Return [X, Y] of the center of cell containing provided text 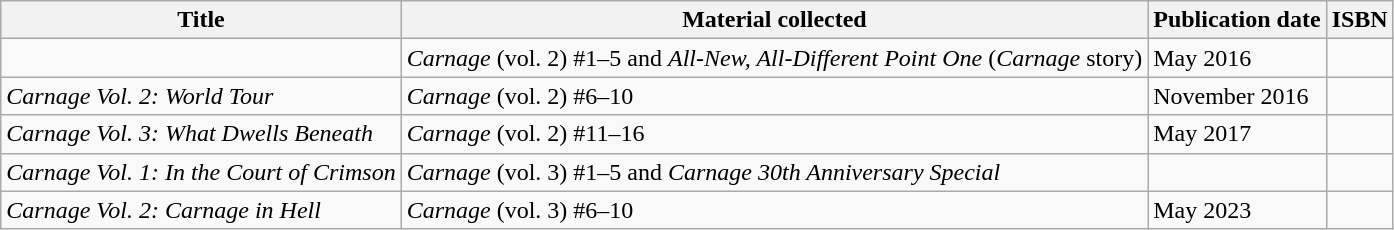
Carnage (vol. 3) #6–10 [774, 210]
Carnage Vol. 1: In the Court of Crimson [201, 172]
Material collected [774, 20]
Carnage (vol. 2) #11–16 [774, 134]
Carnage Vol. 3: What Dwells Beneath [201, 134]
Carnage (vol. 3) #1–5 and Carnage 30th Anniversary Special [774, 172]
November 2016 [1237, 96]
Carnage (vol. 2) #1–5 and All-New, All-Different Point One (Carnage story) [774, 58]
ISBN [1360, 20]
Carnage (vol. 2) #6–10 [774, 96]
May 2016 [1237, 58]
Publication date [1237, 20]
Title [201, 20]
Carnage Vol. 2: World Tour [201, 96]
May 2023 [1237, 210]
May 2017 [1237, 134]
Carnage Vol. 2: Carnage in Hell [201, 210]
